Detect which cell encompasses the target text, then output its (x, y) center coordinate. 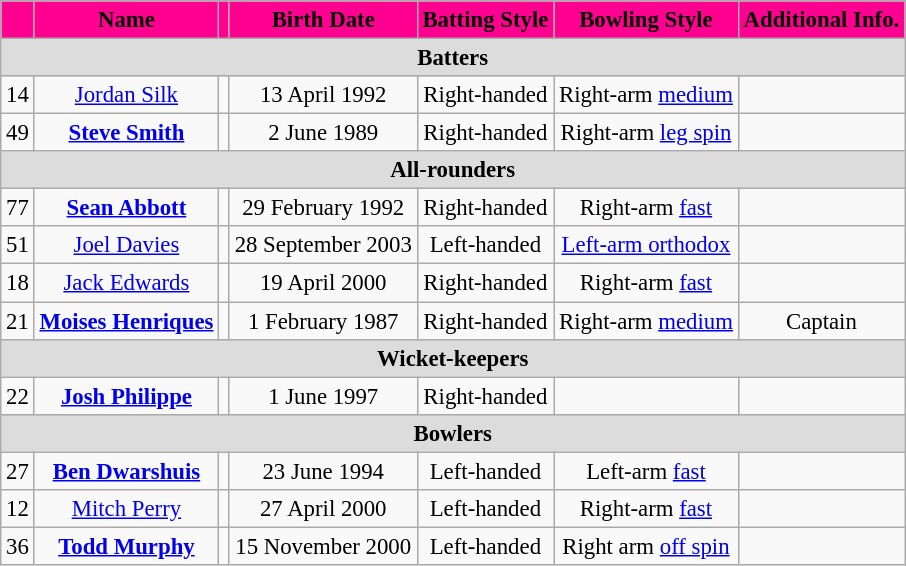
51 (18, 245)
Josh Philippe (126, 396)
Joel Davies (126, 245)
Birth Date (323, 20)
Sean Abbott (126, 208)
Left-arm orthodox (646, 245)
27 April 2000 (323, 509)
Jack Edwards (126, 283)
36 (18, 546)
Bowling Style (646, 20)
21 (18, 321)
Name (126, 20)
Right arm off spin (646, 546)
Wicket-keepers (453, 358)
23 June 1994 (323, 471)
18 (18, 283)
Steve Smith (126, 133)
Todd Murphy (126, 546)
12 (18, 509)
14 (18, 95)
All-rounders (453, 170)
Captain (821, 321)
27 (18, 471)
Bowlers (453, 433)
2 June 1989 (323, 133)
Left-arm fast (646, 471)
15 November 2000 (323, 546)
22 (18, 396)
77 (18, 208)
Batters (453, 58)
Batting Style (486, 20)
Moises Henriques (126, 321)
Jordan Silk (126, 95)
49 (18, 133)
Additional Info. (821, 20)
1 June 1997 (323, 396)
13 April 1992 (323, 95)
29 February 1992 (323, 208)
Right-arm leg spin (646, 133)
Ben Dwarshuis (126, 471)
19 April 2000 (323, 283)
Mitch Perry (126, 509)
1 February 1987 (323, 321)
28 September 2003 (323, 245)
